Pinpoint the cell where the given text exists, returning its (x, y) midpoint coordinate. 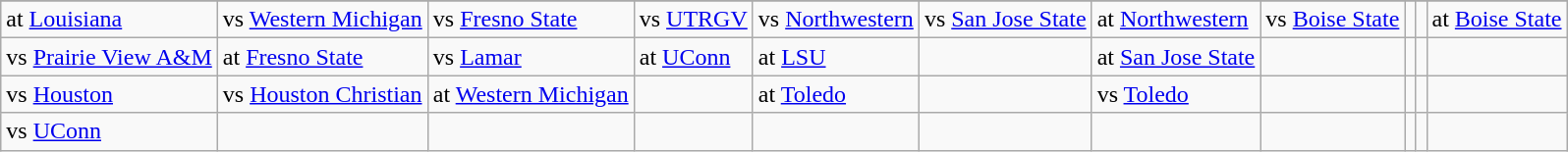
vs Northwestern (835, 20)
at LSU (835, 57)
at Fresno State (322, 57)
vs Houston Christian (322, 94)
at Louisiana (110, 20)
vs Western Michigan (322, 20)
at Western Michigan (531, 94)
vs Fresno State (531, 20)
vs UConn (110, 131)
at UConn (694, 57)
vs Houston (110, 94)
vs Prairie View A&M (110, 57)
vs UTRGV (694, 20)
at Toledo (835, 94)
at San Jose State (1176, 57)
at Northwestern (1176, 20)
vs Lamar (531, 57)
vs Boise State (1332, 20)
vs San Jose State (1005, 20)
at Boise State (1497, 20)
vs Toledo (1176, 94)
